For the text-containing cell, return its midpoint in (X, Y) coordinate format. 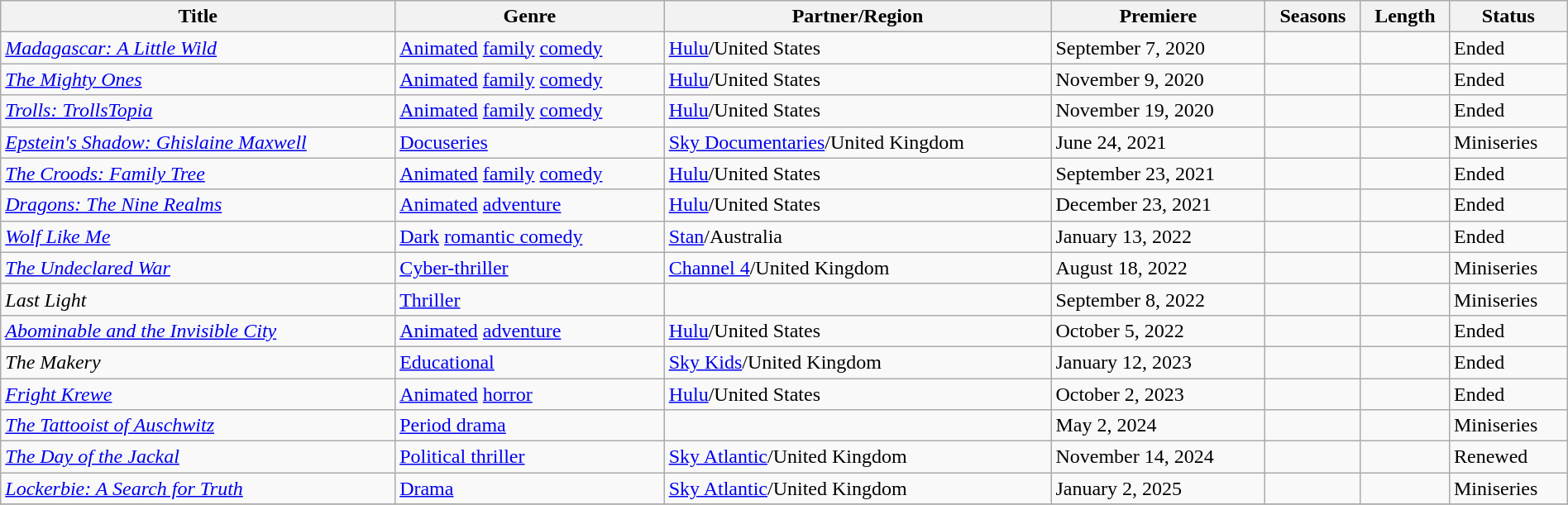
Political thriller (530, 457)
November 9, 2020 (1158, 79)
The Mighty Ones (198, 79)
Premiere (1158, 17)
Lockerbie: A Search for Truth (198, 488)
May 2, 2024 (1158, 426)
Genre (530, 17)
Wolf Like Me (198, 236)
November 14, 2024 (1158, 457)
September 7, 2020 (1158, 48)
The Makery (198, 362)
January 2, 2025 (1158, 488)
Renewed (1508, 457)
Sky Kids/United Kingdom (858, 362)
September 8, 2022 (1158, 299)
Dark romantic comedy (530, 236)
Seasons (1313, 17)
Cyber-thriller (530, 268)
The Day of the Jackal (198, 457)
Thriller (530, 299)
Docuseries (530, 142)
Sky Documentaries/United Kingdom (858, 142)
Madagascar: A Little Wild (198, 48)
Educational (530, 362)
October 5, 2022 (1158, 331)
The Undeclared War (198, 268)
Period drama (530, 426)
Abominable and the Invisible City (198, 331)
Animated horror (530, 394)
Trolls: TrollsTopia (198, 111)
September 23, 2021 (1158, 174)
Drama (530, 488)
Dragons: The Nine Realms (198, 205)
October 2, 2023 (1158, 394)
Status (1508, 17)
The Croods: Family Tree (198, 174)
Stan/Australia (858, 236)
Epstein's Shadow: Ghislaine Maxwell (198, 142)
November 19, 2020 (1158, 111)
December 23, 2021 (1158, 205)
Last Light (198, 299)
Fright Krewe (198, 394)
The Tattooist of Auschwitz (198, 426)
Title (198, 17)
Length (1404, 17)
January 12, 2023 (1158, 362)
August 18, 2022 (1158, 268)
January 13, 2022 (1158, 236)
June 24, 2021 (1158, 142)
Channel 4/United Kingdom (858, 268)
Partner/Region (858, 17)
